Capture the cell that displays the provided text and extract its [x, y] central coordinate. 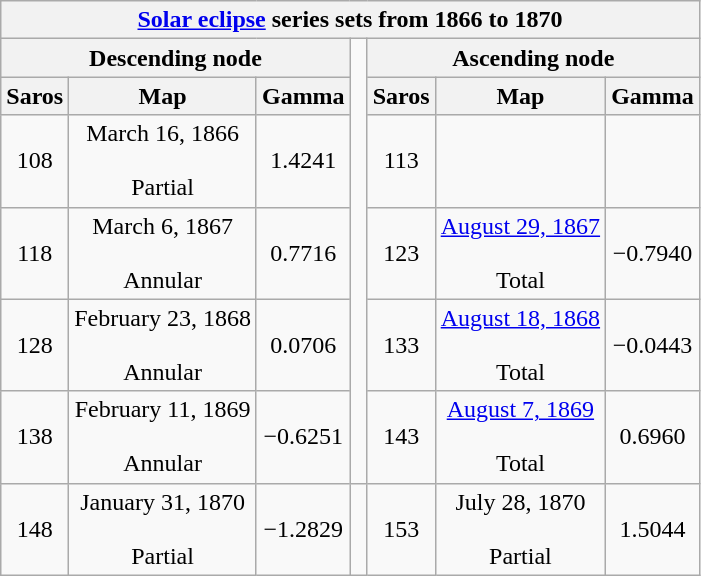
March 16, 1866Partial [163, 161]
−0.0443 [653, 345]
128 [35, 345]
−0.6251 [303, 437]
123 [401, 253]
113 [401, 161]
148 [35, 529]
0.0706 [303, 345]
138 [35, 437]
March 6, 1867Annular [163, 253]
143 [401, 437]
February 23, 1868Annular [163, 345]
August 29, 1867Total [520, 253]
153 [401, 529]
Descending node [176, 58]
July 28, 1870Partial [520, 529]
August 18, 1868Total [520, 345]
108 [35, 161]
0.7716 [303, 253]
−1.2829 [303, 529]
Solar eclipse series sets from 1866 to 1870 [350, 20]
118 [35, 253]
−0.7940 [653, 253]
February 11, 1869Annular [163, 437]
1.5044 [653, 529]
January 31, 1870Partial [163, 529]
1.4241 [303, 161]
Ascending node [533, 58]
133 [401, 345]
August 7, 1869Total [520, 437]
0.6960 [653, 437]
